Return [x, y] of the center of cell containing provided text 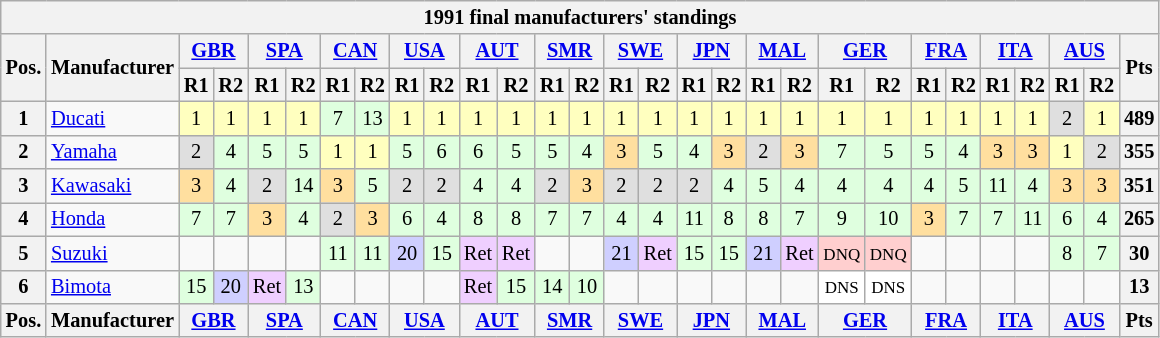
Suzuki [112, 253]
Bimota [112, 287]
Ducati [112, 118]
Honda [112, 219]
1991 final manufacturers' standings [580, 17]
30 [1139, 253]
Kawasaki [112, 186]
489 [1139, 118]
265 [1139, 219]
355 [1139, 152]
9 [842, 219]
Yamaha [112, 152]
351 [1139, 186]
